Locate the cell with the specified text and output its (x, y) center coordinate. 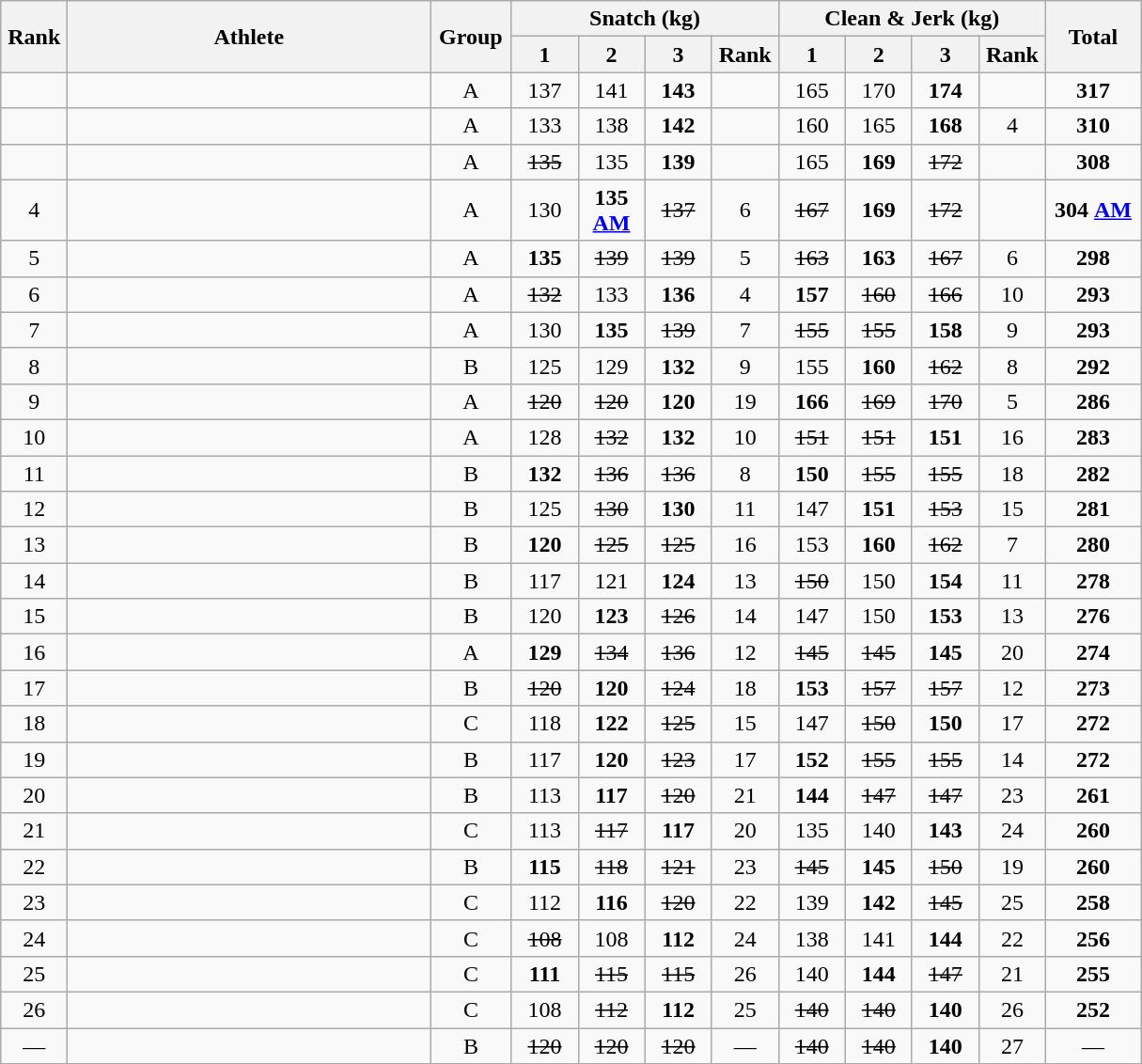
292 (1092, 366)
135 AM (611, 211)
261 (1092, 795)
122 (611, 724)
255 (1092, 974)
273 (1092, 688)
317 (1092, 90)
252 (1092, 1009)
152 (812, 759)
Group (471, 37)
282 (1092, 473)
281 (1092, 509)
Athlete (249, 37)
278 (1092, 581)
168 (946, 126)
283 (1092, 437)
304 AM (1092, 211)
Total (1092, 37)
Clean & Jerk (kg) (912, 19)
258 (1092, 902)
310 (1092, 126)
Snatch (kg) (645, 19)
276 (1092, 617)
158 (946, 330)
154 (946, 581)
274 (1092, 652)
134 (611, 652)
256 (1092, 938)
116 (611, 902)
174 (946, 90)
126 (679, 617)
27 (1011, 1046)
308 (1092, 162)
280 (1092, 545)
128 (545, 437)
286 (1092, 401)
111 (545, 974)
298 (1092, 258)
